For the text-containing cell, return its midpoint in (x, y) coordinate format. 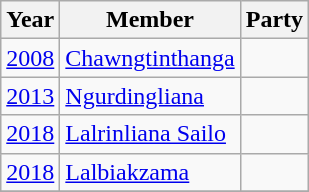
Member (150, 20)
Lalrinliana Sailo (150, 134)
Party (274, 20)
Ngurdingliana (150, 96)
Lalbiakzama (150, 172)
2008 (30, 58)
Year (30, 20)
Chawngtinthanga (150, 58)
2013 (30, 96)
